Pinpoint the cell where the given text exists, returning its [X, Y] midpoint coordinate. 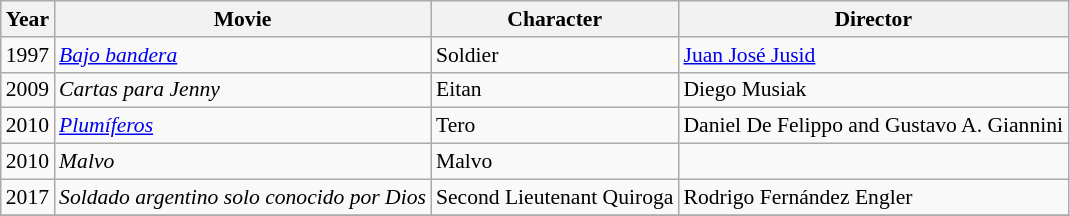
Diego Musiak [873, 90]
Soldado argentino solo conocido por Dios [242, 197]
Tero [555, 126]
Juan José Jusid [873, 55]
1997 [28, 55]
Soldier [555, 55]
Cartas para Jenny [242, 90]
2017 [28, 197]
2009 [28, 90]
Movie [242, 19]
Bajo bandera [242, 55]
Daniel De Felippo and Gustavo A. Giannini [873, 126]
Eitan [555, 90]
Second Lieutenant Quiroga [555, 197]
Director [873, 19]
Plumíferos [242, 126]
Character [555, 19]
Year [28, 19]
Rodrigo Fernández Engler [873, 197]
